Extract the [x, y] coordinate from the center of the cell holding the provided text.  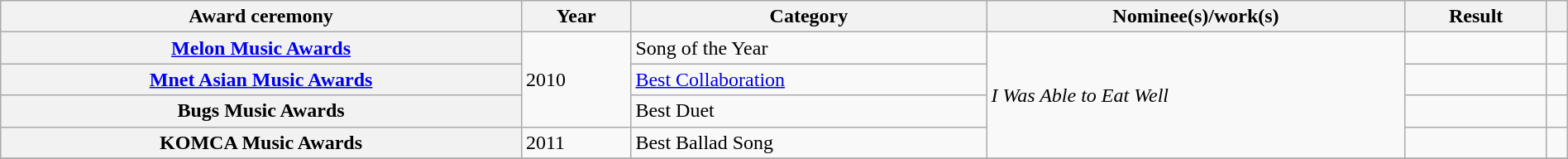
2011 [576, 142]
I Was Able to Eat Well [1196, 95]
Best Collaboration [809, 79]
KOMCA Music Awards [261, 142]
Song of the Year [809, 48]
Melon Music Awards [261, 48]
Category [809, 17]
Best Ballad Song [809, 142]
Mnet Asian Music Awards [261, 79]
2010 [576, 79]
Award ceremony [261, 17]
Bugs Music Awards [261, 111]
Best Duet [809, 111]
Year [576, 17]
Nominee(s)/work(s) [1196, 17]
Result [1475, 17]
